Pinpoint the cell where the given text exists, returning its [x, y] midpoint coordinate. 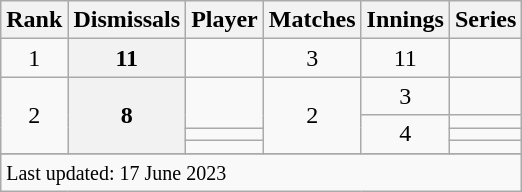
Matches [312, 20]
Series [485, 20]
Player [225, 20]
8 [127, 115]
Last updated: 17 June 2023 [262, 172]
Innings [405, 20]
4 [405, 134]
Rank [34, 20]
Dismissals [127, 20]
1 [34, 58]
